Detect which cell encompasses the target text, then output its [x, y] center coordinate. 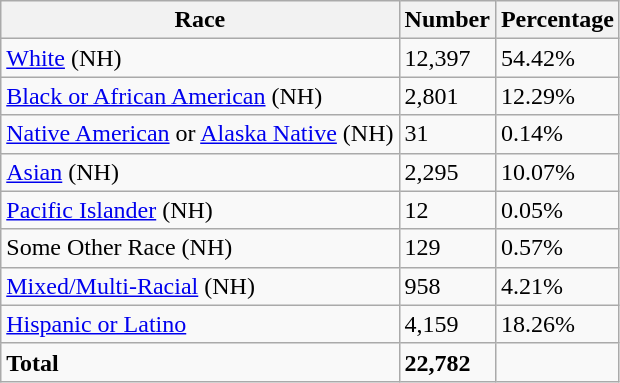
White (NH) [200, 58]
Pacific Islander (NH) [200, 210]
Hispanic or Latino [200, 324]
4.21% [557, 286]
Race [200, 20]
54.42% [557, 58]
4,159 [447, 324]
Percentage [557, 20]
22,782 [447, 362]
Asian (NH) [200, 172]
Black or African American (NH) [200, 96]
2,801 [447, 96]
Native American or Alaska Native (NH) [200, 134]
129 [447, 248]
Total [200, 362]
18.26% [557, 324]
Some Other Race (NH) [200, 248]
2,295 [447, 172]
0.05% [557, 210]
0.14% [557, 134]
0.57% [557, 248]
Number [447, 20]
12.29% [557, 96]
12,397 [447, 58]
31 [447, 134]
958 [447, 286]
12 [447, 210]
10.07% [557, 172]
Mixed/Multi-Racial (NH) [200, 286]
